Output the (X, Y) coordinate of the center of the cell containing the given text.  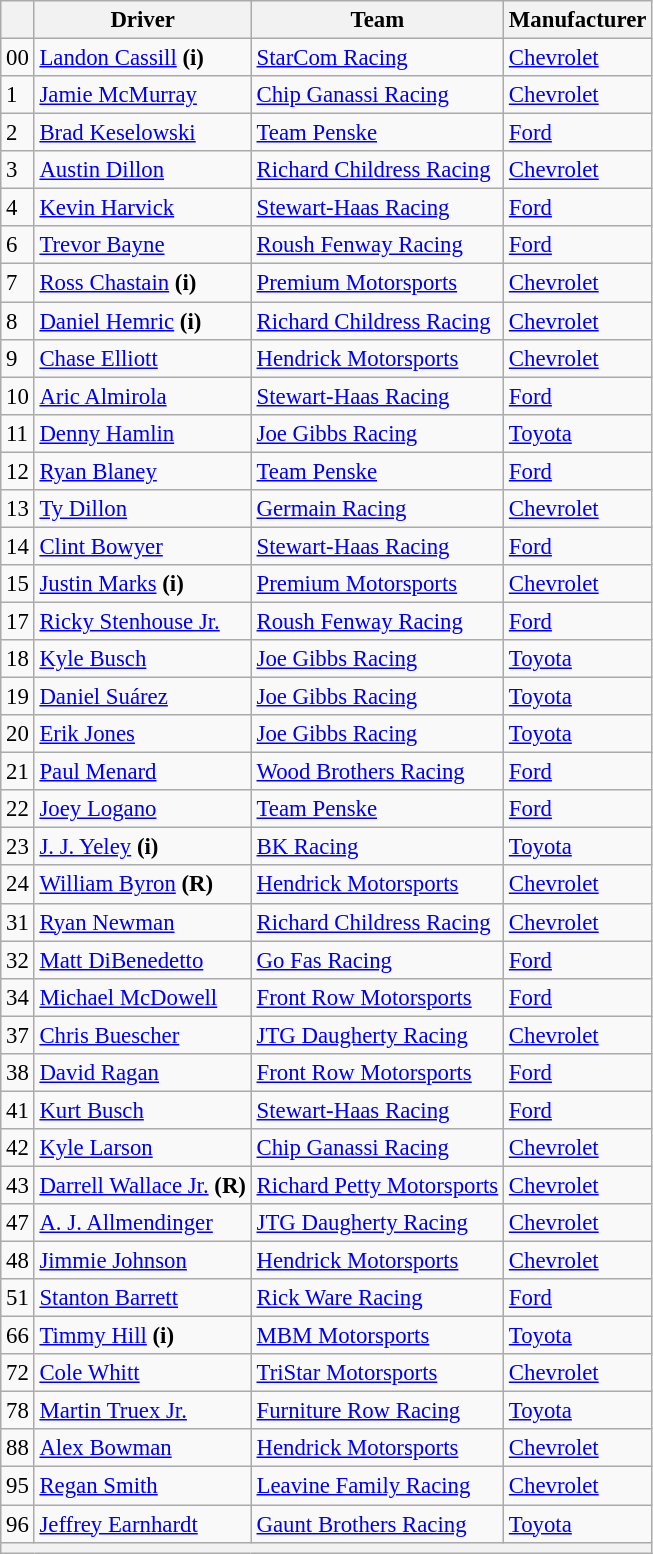
Timmy Hill (i) (142, 1336)
Kevin Harvick (142, 208)
00 (18, 58)
15 (18, 584)
32 (18, 960)
Driver (142, 20)
Team (377, 20)
20 (18, 734)
Michael McDowell (142, 997)
Rick Ware Racing (377, 1298)
Kyle Busch (142, 659)
48 (18, 1261)
Daniel Suárez (142, 697)
Denny Hamlin (142, 433)
66 (18, 1336)
Gaunt Brothers Racing (377, 1524)
Aric Almirola (142, 396)
78 (18, 1411)
14 (18, 546)
1 (18, 95)
J. J. Yeley (i) (142, 847)
12 (18, 471)
Germain Racing (377, 509)
Furniture Row Racing (377, 1411)
10 (18, 396)
34 (18, 997)
Go Fas Racing (377, 960)
2 (18, 133)
47 (18, 1223)
42 (18, 1148)
11 (18, 433)
38 (18, 1073)
88 (18, 1449)
3 (18, 170)
Justin Marks (i) (142, 584)
Kurt Busch (142, 1110)
Kyle Larson (142, 1148)
Alex Bowman (142, 1449)
Darrell Wallace Jr. (R) (142, 1185)
Ricky Stenhouse Jr. (142, 621)
Jimmie Johnson (142, 1261)
David Ragan (142, 1073)
21 (18, 772)
StarCom Racing (377, 58)
Manufacturer (578, 20)
Trevor Bayne (142, 245)
Ryan Newman (142, 922)
Cole Whitt (142, 1373)
22 (18, 809)
31 (18, 922)
Austin Dillon (142, 170)
TriStar Motorsports (377, 1373)
4 (18, 208)
18 (18, 659)
41 (18, 1110)
96 (18, 1524)
Ross Chastain (i) (142, 283)
24 (18, 885)
Ty Dillon (142, 509)
6 (18, 245)
9 (18, 358)
Martin Truex Jr. (142, 1411)
Matt DiBenedetto (142, 960)
Chris Buescher (142, 1035)
Daniel Hemric (i) (142, 321)
Clint Bowyer (142, 546)
51 (18, 1298)
Chase Elliott (142, 358)
A. J. Allmendinger (142, 1223)
Leavine Family Racing (377, 1486)
72 (18, 1373)
13 (18, 509)
BK Racing (377, 847)
Joey Logano (142, 809)
Stanton Barrett (142, 1298)
Jamie McMurray (142, 95)
Landon Cassill (i) (142, 58)
Brad Keselowski (142, 133)
19 (18, 697)
Ryan Blaney (142, 471)
17 (18, 621)
Jeffrey Earnhardt (142, 1524)
23 (18, 847)
95 (18, 1486)
Wood Brothers Racing (377, 772)
Erik Jones (142, 734)
Paul Menard (142, 772)
Richard Petty Motorsports (377, 1185)
7 (18, 283)
Regan Smith (142, 1486)
8 (18, 321)
43 (18, 1185)
MBM Motorsports (377, 1336)
William Byron (R) (142, 885)
37 (18, 1035)
